Identify which cell holds the provided text, then report its [X, Y] central coordinate. 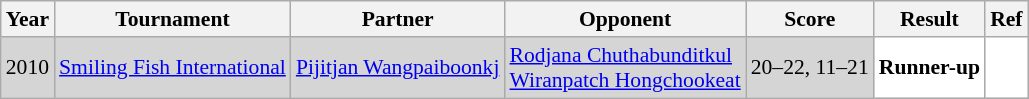
Partner [398, 19]
Year [28, 19]
Tournament [172, 19]
20–22, 11–21 [810, 68]
Pijitjan Wangpaiboonkj [398, 68]
Rodjana Chuthabunditkul Wiranpatch Hongchookeat [624, 68]
Score [810, 19]
Opponent [624, 19]
Runner-up [930, 68]
Smiling Fish International [172, 68]
Ref [1006, 19]
Result [930, 19]
2010 [28, 68]
